From the cell containing the given text, extract its center point as (X, Y) coordinate. 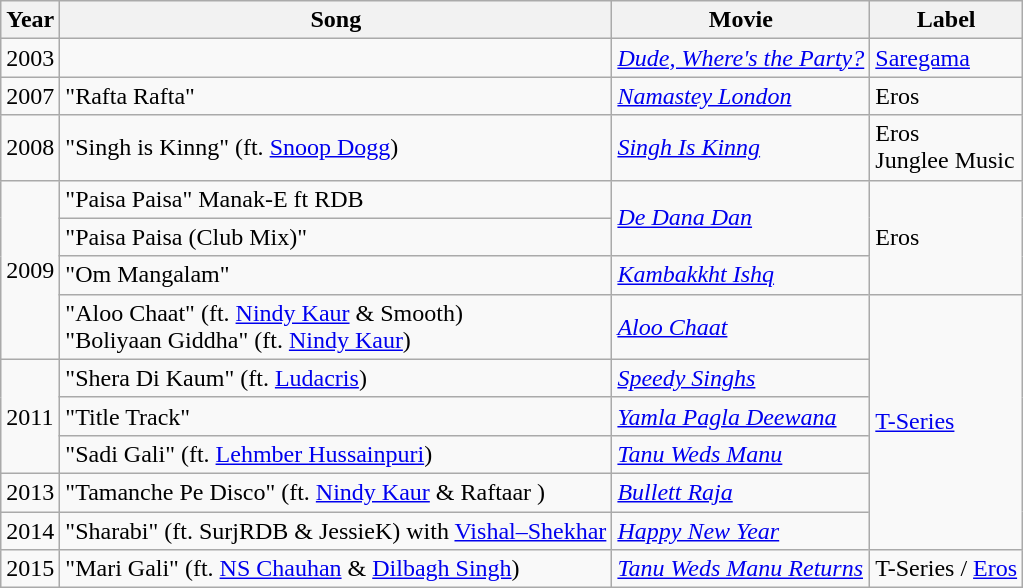
2008 (30, 148)
Song (336, 20)
Singh Is Kinng (741, 148)
"Om Mangalam" (336, 275)
T-Series / Eros (946, 569)
"Rafta Rafta" (336, 96)
Yamla Pagla Deewana (741, 416)
2003 (30, 58)
"Mari Gali" (ft. NS Chauhan & Dilbagh Singh) (336, 569)
"Tamanche Pe Disco" (ft. Nindy Kaur & Raftaar ) (336, 492)
"Shera Di Kaum" (ft. Ludacris) (336, 378)
2015 (30, 569)
"Paisa Paisa" Manak-E ft RDB (336, 199)
"Sadi Gali" (ft. Lehmber Hussainpuri) (336, 454)
Saregama (946, 58)
"Title Track" (336, 416)
Namastey London (741, 96)
Kambakkht Ishq (741, 275)
2009 (30, 270)
"Sharabi" (ft. SurjRDB & JessieK) with Vishal–Shekhar (336, 531)
"Singh is Kinng" (ft. Snoop Dogg) (336, 148)
Aloo Chaat (741, 326)
Happy New Year (741, 531)
Dude, Where's the Party? (741, 58)
2007 (30, 96)
2014 (30, 531)
Tanu Weds Manu Returns (741, 569)
De Dana Dan (741, 218)
ErosJunglee Music (946, 148)
Year (30, 20)
Label (946, 20)
"Paisa Paisa (Club Mix)" (336, 237)
Movie (741, 20)
2013 (30, 492)
Tanu Weds Manu (741, 454)
"Aloo Chaat" (ft. Nindy Kaur & Smooth)"Boliyaan Giddha" (ft. Nindy Kaur) (336, 326)
T-Series (946, 422)
Bullett Raja (741, 492)
Speedy Singhs (741, 378)
2011 (30, 416)
